Search for the cell housing the specified text and yield its [X, Y] center coordinate. 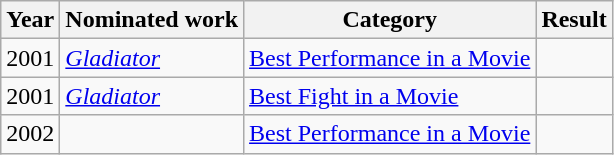
Nominated work [152, 20]
Category [390, 20]
Best Fight in a Movie [390, 96]
Year [30, 20]
2002 [30, 134]
Result [574, 20]
